Detect which cell encompasses the target text, then output its (x, y) center coordinate. 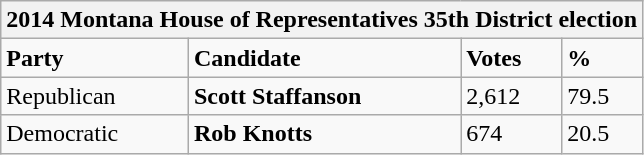
20.5 (602, 134)
674 (512, 134)
Scott Staffanson (324, 96)
79.5 (602, 96)
Party (95, 58)
Democratic (95, 134)
2,612 (512, 96)
2014 Montana House of Representatives 35th District election (322, 20)
Rob Knotts (324, 134)
Republican (95, 96)
% (602, 58)
Votes (512, 58)
Candidate (324, 58)
